Determine the (x, y) coordinate at the center of the cell enclosing the given text.  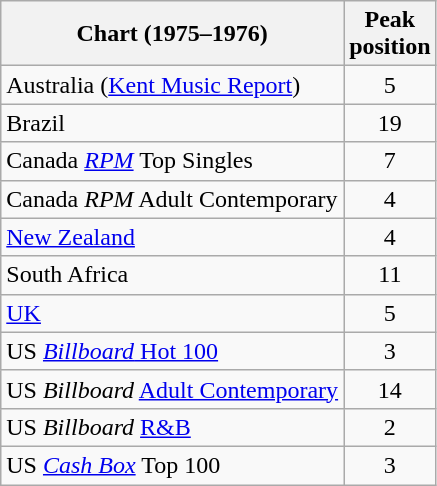
7 (390, 161)
Brazil (172, 123)
US Billboard Adult Contemporary (172, 389)
US Billboard Hot 100 (172, 351)
US Cash Box Top 100 (172, 465)
14 (390, 389)
19 (390, 123)
Peakposition (390, 34)
Canada RPM Top Singles (172, 161)
11 (390, 275)
UK (172, 313)
US Billboard R&B (172, 427)
South Africa (172, 275)
Chart (1975–1976) (172, 34)
2 (390, 427)
Australia (Kent Music Report) (172, 85)
New Zealand (172, 237)
Canada RPM Adult Contemporary (172, 199)
